Search for the cell housing the specified text and yield its (x, y) center coordinate. 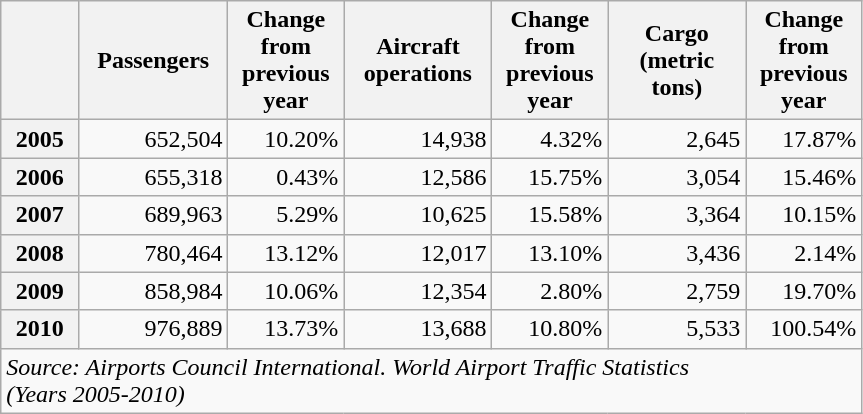
19.70% (804, 291)
12,586 (418, 177)
100.54% (804, 329)
10,625 (418, 215)
2,645 (677, 139)
2010 (40, 329)
3,364 (677, 215)
10.80% (550, 329)
0.43% (286, 177)
2,759 (677, 291)
15.58% (550, 215)
5.29% (286, 215)
10.20% (286, 139)
Passengers (154, 60)
780,464 (154, 253)
Cargo(metric tons) (677, 60)
2006 (40, 177)
3,054 (677, 177)
15.75% (550, 177)
858,984 (154, 291)
Source: Airports Council International. World Airport Traffic Statistics(Years 2005-2010) (432, 380)
2007 (40, 215)
655,318 (154, 177)
13.73% (286, 329)
3,436 (677, 253)
13.12% (286, 253)
976,889 (154, 329)
2005 (40, 139)
12,354 (418, 291)
10.15% (804, 215)
2008 (40, 253)
4.32% (550, 139)
5,533 (677, 329)
2.80% (550, 291)
10.06% (286, 291)
12,017 (418, 253)
Aircraft operations (418, 60)
2.14% (804, 253)
13,688 (418, 329)
14,938 (418, 139)
13.10% (550, 253)
17.87% (804, 139)
652,504 (154, 139)
2009 (40, 291)
689,963 (154, 215)
15.46% (804, 177)
